Detect which cell encompasses the target text, then output its [X, Y] center coordinate. 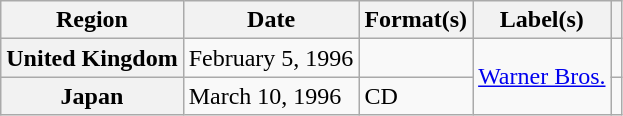
Region [92, 20]
CD [416, 96]
Date [271, 20]
Label(s) [542, 20]
United Kingdom [92, 58]
Format(s) [416, 20]
February 5, 1996 [271, 58]
Warner Bros. [542, 77]
March 10, 1996 [271, 96]
Japan [92, 96]
